Pinpoint the cell where the given text exists, returning its (X, Y) midpoint coordinate. 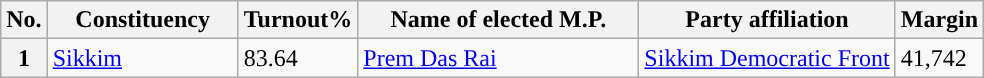
Sikkim (142, 58)
83.64 (298, 58)
Party affiliation (767, 20)
Constituency (142, 20)
Margin (939, 20)
Prem Das Rai (498, 58)
1 (24, 58)
41,742 (939, 58)
Turnout% (298, 20)
Sikkim Democratic Front (767, 58)
Name of elected M.P. (498, 20)
No. (24, 20)
